Scan for the cell matching the given text and deliver its [x, y] coordinate at center. 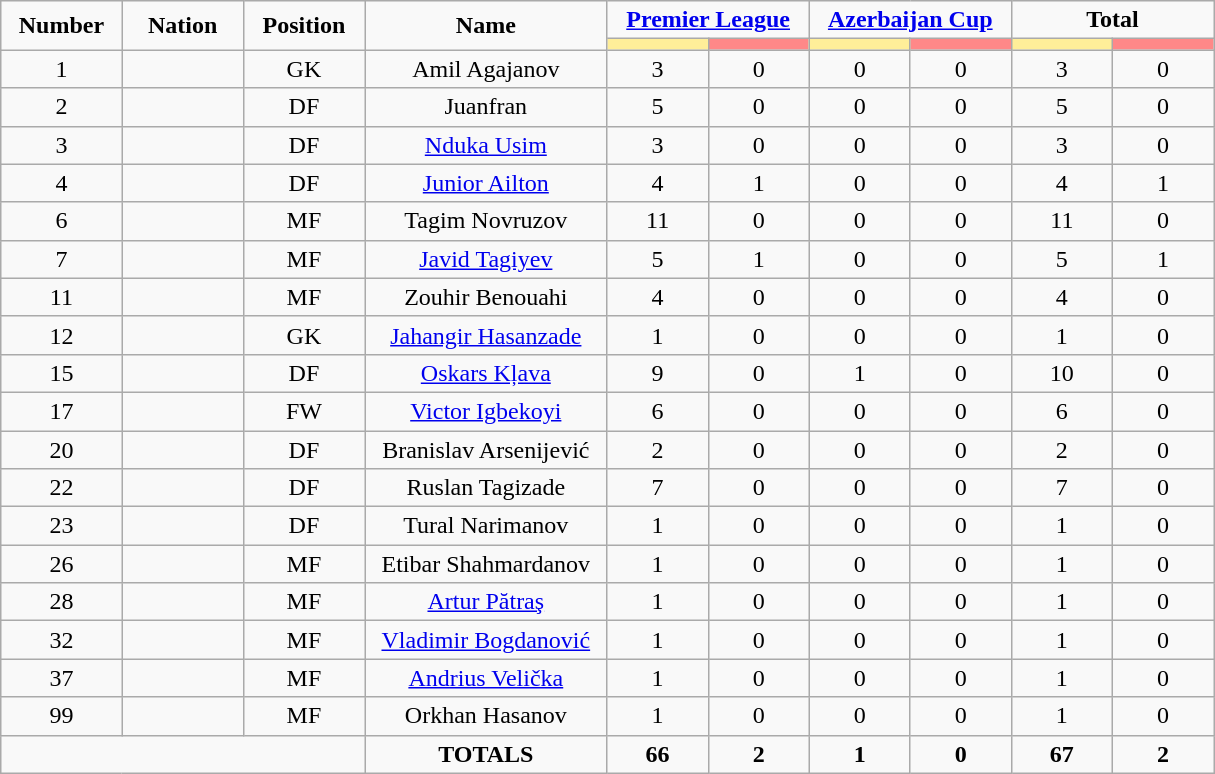
66 [658, 754]
67 [1062, 754]
32 [62, 640]
Position [304, 26]
Etibar Shahmardanov [486, 564]
9 [658, 373]
Azerbaijan Cup [910, 20]
Junior Ailton [486, 183]
Orkhan Hasanov [486, 716]
Tural Narimanov [486, 526]
Name [486, 26]
TOTALS [486, 754]
Nduka Usim [486, 145]
Andrius Velička [486, 678]
Victor Igbekoyi [486, 411]
Tagim Novruzov [486, 221]
Zouhir Benouahi [486, 297]
Amil Agajanov [486, 69]
Artur Pătraş [486, 602]
Javid Tagiyev [486, 259]
Branislav Arsenijević [486, 449]
37 [62, 678]
Total [1112, 20]
99 [62, 716]
Nation [182, 26]
Oskars Kļava [486, 373]
28 [62, 602]
22 [62, 488]
Premier League [708, 20]
17 [62, 411]
26 [62, 564]
Number [62, 26]
FW [304, 411]
23 [62, 526]
20 [62, 449]
Vladimir Bogdanović [486, 640]
10 [1062, 373]
12 [62, 335]
Ruslan Tagizade [486, 488]
Juanfran [486, 107]
Jahangir Hasanzade [486, 335]
15 [62, 373]
